Pinpoint the cell where the given text exists, returning its [X, Y] midpoint coordinate. 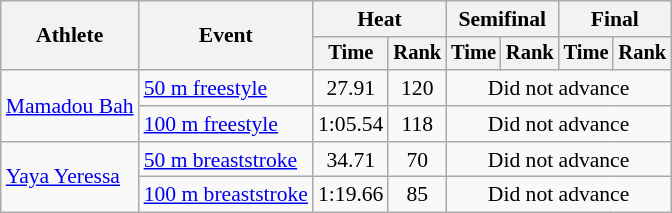
100 m breaststroke [226, 195]
1:05.54 [350, 124]
27.91 [350, 88]
Final [615, 19]
Mamadou Bah [70, 106]
Event [226, 36]
1:19.66 [350, 195]
Yaya Yeressa [70, 178]
Semifinal [502, 19]
85 [417, 195]
118 [417, 124]
50 m freestyle [226, 88]
Athlete [70, 36]
50 m breaststroke [226, 160]
120 [417, 88]
70 [417, 160]
34.71 [350, 160]
Heat [380, 19]
100 m freestyle [226, 124]
